Provide the (x, y) coordinate of the cell's center where the given text is located.  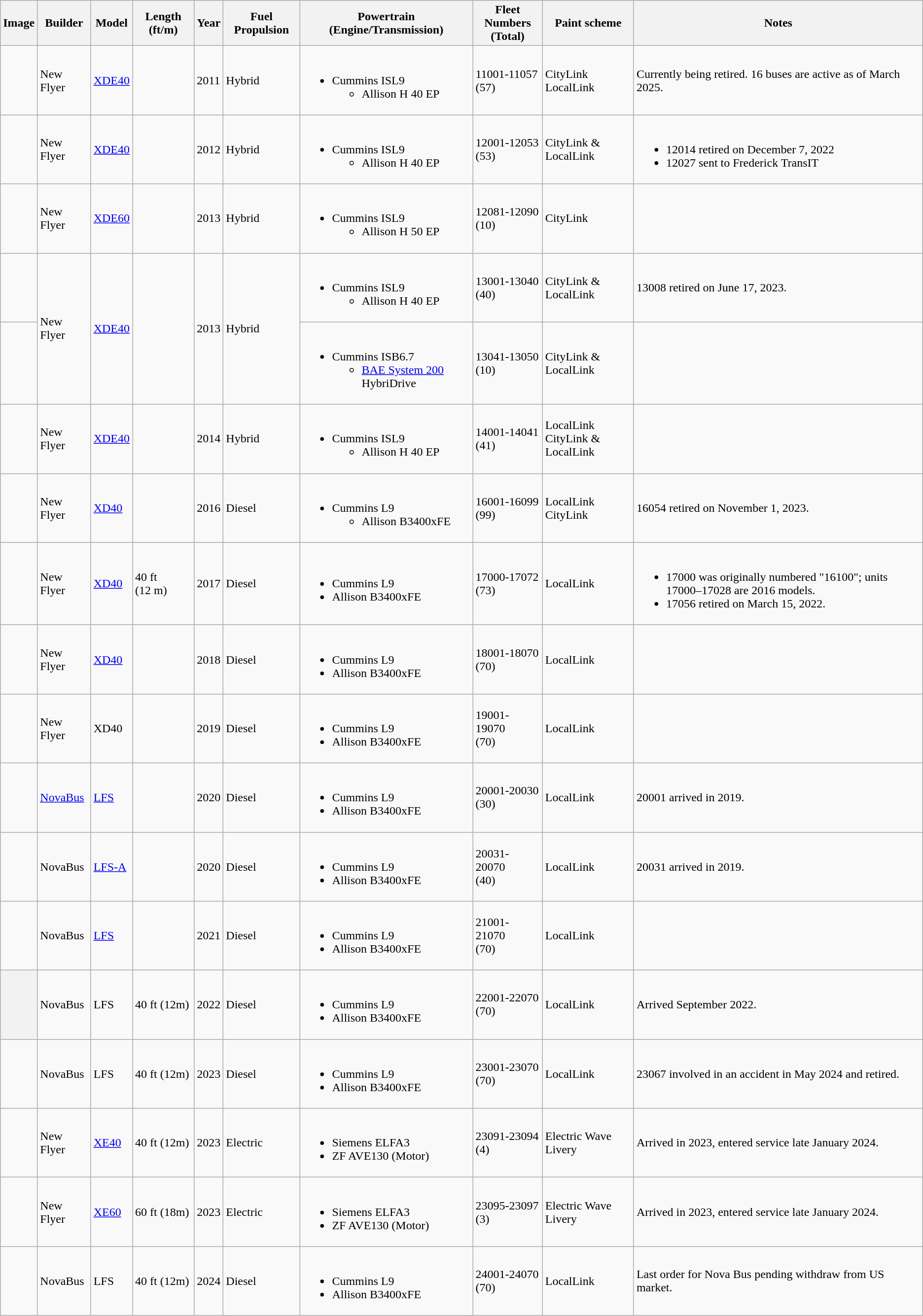
22001-22070(70) (508, 1005)
Fleet Numbers(Total) (508, 23)
Notes (778, 23)
60 ft (18m) (164, 1212)
23091-23094(4) (508, 1143)
Last order for Nova Bus pending withdraw from US market. (778, 1281)
17000-17072(73) (508, 584)
2016 (209, 508)
2014 (209, 439)
Paint scheme (588, 23)
Arrived September 2022. (778, 1005)
XDE60 (111, 218)
Cummins ISB6.7BAE System 200 HybriDrive (387, 363)
12001-12053(53) (508, 149)
CityLink (588, 218)
CityLinkLocalLink (588, 80)
24001-24070(70) (508, 1281)
23067 involved in an accident in May 2024 and retired. (778, 1074)
2018 (209, 659)
2011 (209, 80)
2021 (209, 936)
16054 retired on November 1, 2023. (778, 508)
12081-12090(10) (508, 218)
Builder (64, 23)
Image (19, 23)
23001-23070(70) (508, 1074)
12014 retired on December 7, 202212027 sent to Frederick TransIT (778, 149)
LocalLinkCityLink (588, 508)
23095-23097(3) (508, 1212)
XE60 (111, 1212)
2019 (209, 728)
13001-13040(40) (508, 287)
16001-16099(99) (508, 508)
Model (111, 23)
20001-20030(30) (508, 797)
Currently being retired. 16 buses are active as of March 2025. (778, 80)
2012 (209, 149)
21001- 21070(70) (508, 936)
14001-14041(41) (508, 439)
20001 arrived in 2019. (778, 797)
20031 arrived in 2019. (778, 867)
11001-11057(57) (508, 80)
13008 retired on June 17, 2023. (778, 287)
Fuel Propulsion (261, 23)
Powertrain(Engine/Transmission) (387, 23)
17000 was originally numbered "16100"; units 17000–17028 are 2016 models.17056 retired on March 15, 2022. (778, 584)
XE40 (111, 1143)
LFS-A (111, 867)
2024 (209, 1281)
19001- 19070(70) (508, 728)
2017 (209, 584)
18001-18070(70) (508, 659)
LocalLinkCityLink & LocalLink (588, 439)
Cummins ISL9Allison H 50 EP (387, 218)
Length (ft/m) (164, 23)
Year (209, 23)
40 ft(12 m) (164, 584)
20031- 20070(40) (508, 867)
2022 (209, 1005)
13041-13050(10) (508, 363)
